Locate the cell with the specified text and output its [X, Y] center coordinate. 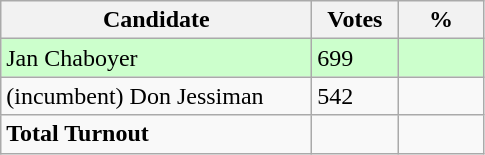
699 [355, 58]
542 [355, 96]
Votes [355, 20]
Total Turnout [156, 134]
(incumbent) Don Jessiman [156, 96]
Jan Chaboyer [156, 58]
% [441, 20]
Candidate [156, 20]
